Determine the (X, Y) coordinate at the center of the cell enclosing the given text.  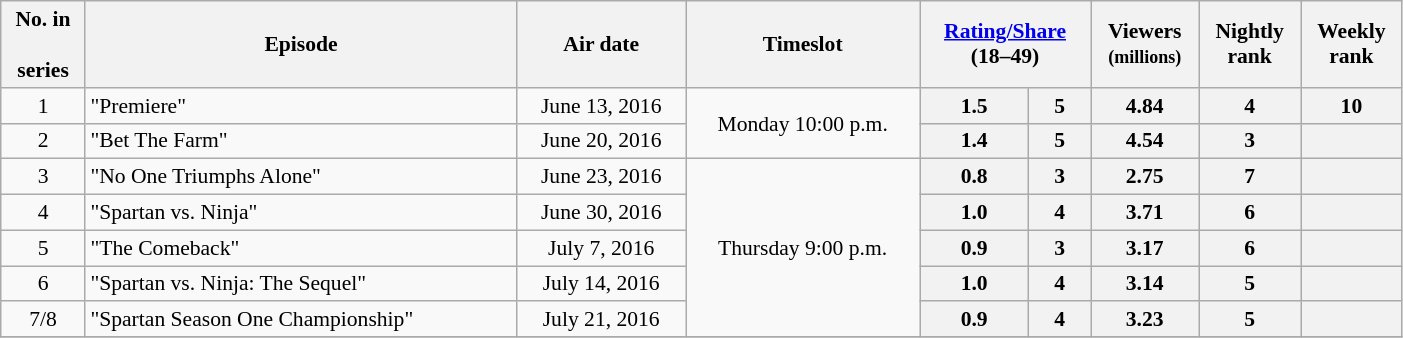
Rating/Share(18–49) (1006, 44)
2 (44, 141)
1 (44, 106)
"Bet The Farm" (300, 141)
June 13, 2016 (602, 106)
"Spartan vs. Ninja" (300, 213)
3.17 (1145, 248)
3.71 (1145, 213)
Timeslot (803, 44)
July 21, 2016 (602, 320)
4.54 (1145, 141)
3.14 (1145, 284)
4.84 (1145, 106)
Weeklyrank (1352, 44)
"No One Triumphs Alone" (300, 177)
Viewers(millions) (1145, 44)
"Spartan Season One Championship" (300, 320)
Nightlyrank (1250, 44)
June 30, 2016 (602, 213)
No. in series (44, 44)
June 23, 2016 (602, 177)
July 14, 2016 (602, 284)
0.8 (974, 177)
Monday 10:00 p.m. (803, 124)
"Spartan vs. Ninja: The Sequel" (300, 284)
Air date (602, 44)
1.4 (974, 141)
June 20, 2016 (602, 141)
2.75 (1145, 177)
7/8 (44, 320)
Thursday 9:00 p.m. (803, 248)
7 (1250, 177)
"The Comeback" (300, 248)
1.5 (974, 106)
July 7, 2016 (602, 248)
Episode (300, 44)
"Premiere" (300, 106)
3.23 (1145, 320)
10 (1352, 106)
